Locate the cell with the specified text and output its [X, Y] center coordinate. 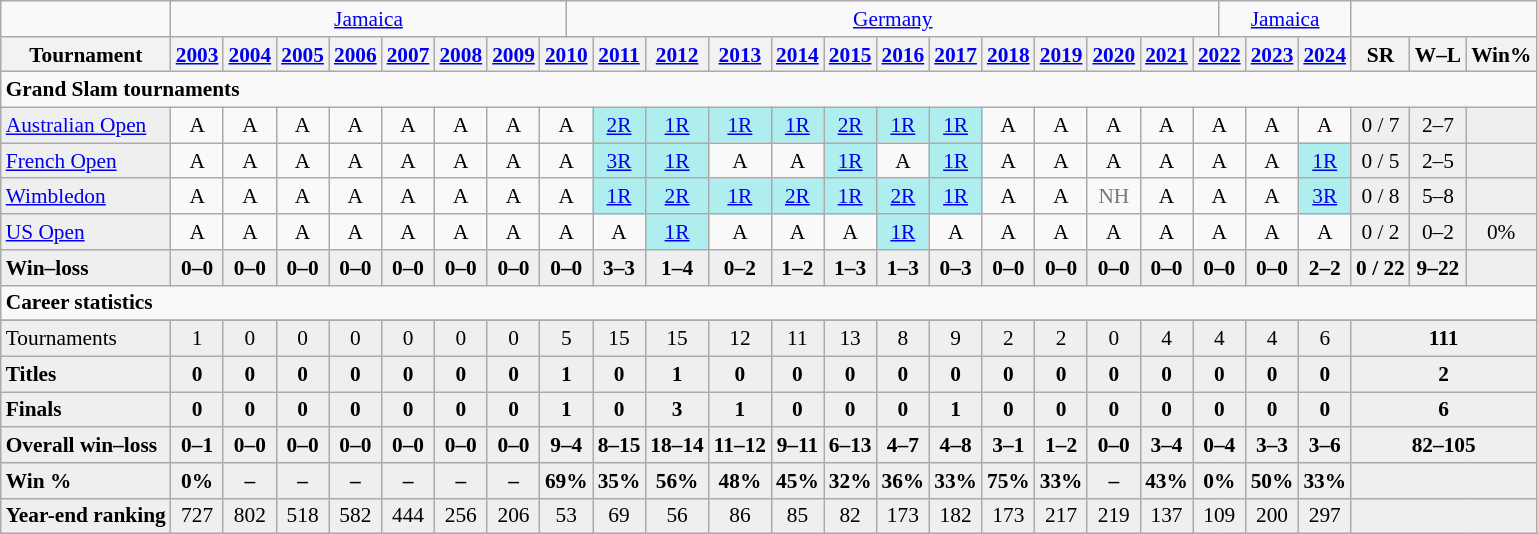
2005 [302, 55]
256 [460, 516]
2020 [1114, 55]
4–8 [956, 445]
82 [850, 516]
109 [1220, 516]
219 [1114, 516]
2004 [250, 55]
Win% [1501, 55]
36% [902, 481]
2023 [1272, 55]
9–11 [798, 445]
727 [198, 516]
2009 [514, 55]
12 [740, 339]
NH [1114, 197]
Overall win–loss [86, 445]
69% [566, 481]
56% [676, 481]
297 [1324, 516]
9 [956, 339]
2011 [620, 55]
9–22 [1438, 268]
0–4 [1220, 445]
Win % [86, 481]
35% [620, 481]
0–1 [198, 445]
9–4 [566, 445]
2019 [1062, 55]
2010 [566, 55]
45% [798, 481]
86 [740, 516]
Grand Slam tournaments [769, 90]
200 [1272, 516]
5 [566, 339]
Win–loss [86, 268]
11–12 [740, 445]
2007 [408, 55]
0 / 2 [1380, 232]
US Open [86, 232]
3–6 [1324, 445]
217 [1062, 516]
0–3 [956, 268]
2014 [798, 55]
0 / 22 [1380, 268]
56 [676, 516]
50% [1272, 481]
W–L [1438, 55]
0 / 5 [1380, 161]
13 [850, 339]
Year-end ranking [86, 516]
5–8 [1438, 197]
8 [902, 339]
French Open [86, 161]
2018 [1008, 55]
Career statistics [769, 303]
SR [1380, 55]
3–1 [1008, 445]
Wimbledon [86, 197]
69 [620, 516]
2–5 [1438, 161]
Tournaments [86, 339]
2022 [1220, 55]
518 [302, 516]
2017 [956, 55]
18–14 [676, 445]
82–105 [1444, 445]
85 [798, 516]
11 [798, 339]
2–7 [1438, 126]
2–2 [1324, 268]
Titles [86, 374]
6–13 [850, 445]
2013 [740, 55]
582 [356, 516]
4–7 [902, 445]
75% [1008, 481]
137 [1166, 516]
3 [676, 410]
Finals [86, 410]
2016 [902, 55]
2008 [460, 55]
2006 [356, 55]
8–15 [620, 445]
182 [956, 516]
2003 [198, 55]
111 [1444, 339]
3–4 [1166, 445]
0 / 8 [1380, 197]
444 [408, 516]
Australian Open [86, 126]
Tournament [86, 55]
0 / 7 [1380, 126]
32% [850, 481]
53 [566, 516]
2021 [1166, 55]
1–4 [676, 268]
48% [740, 481]
2024 [1324, 55]
206 [514, 516]
43% [1166, 481]
2015 [850, 55]
Germany [892, 19]
2012 [676, 55]
802 [250, 516]
